Scan for the cell matching the given text and deliver its [X, Y] coordinate at center. 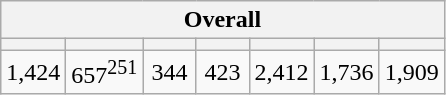
Overall [222, 20]
344 [170, 72]
2,412 [282, 72]
657251 [104, 72]
1,736 [346, 72]
1,909 [412, 72]
423 [222, 72]
1,424 [34, 72]
